Detect which cell encompasses the target text, then output its (X, Y) center coordinate. 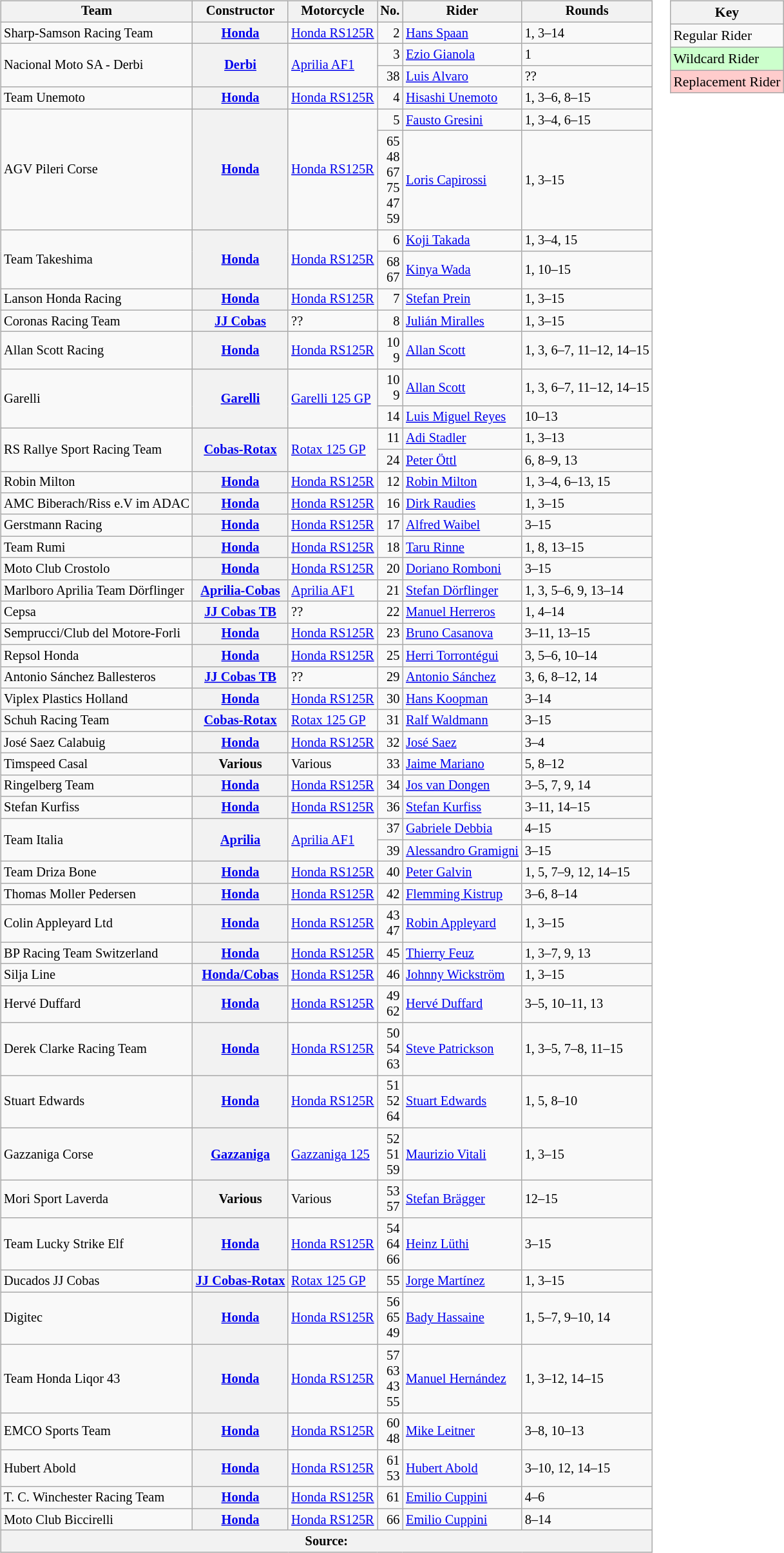
Luis Alvaro (463, 77)
BP Racing Team Switzerland (97, 953)
Jaime Mariano (463, 764)
3, 5–6, 10–14 (588, 655)
Julián Miralles (463, 321)
Ralf Waldmann (463, 720)
Ezio Gianola (463, 55)
1, 5–7, 9–10, 14 (588, 1318)
Timspeed Casal (97, 764)
Replacement Rider (727, 82)
654867754759 (390, 180)
3–11, 14–15 (588, 807)
Allan Scott Racing (97, 351)
57634355 (390, 1378)
36 (390, 807)
Stefan Brägger (463, 1199)
Gabriele Debbia (463, 829)
Herri Torrontégui (463, 655)
66 (390, 1519)
1, 3–4, 6–15 (588, 120)
31 (390, 720)
3–10, 12, 14–15 (588, 1469)
1, 10–15 (588, 270)
Digitec (97, 1318)
Adi Stadler (463, 439)
Rider (463, 12)
33 (390, 764)
3–11, 13–15 (588, 634)
Peter Öttl (463, 460)
1, 3–14 (588, 33)
Source: (326, 1541)
525159 (390, 1154)
4347 (390, 923)
4–15 (588, 829)
Regular Rider (727, 35)
32 (390, 742)
Loris Capirossi (463, 180)
1, 8, 13–15 (588, 547)
JJ Cobas (240, 321)
Team Takeshima (97, 259)
45 (390, 953)
Stefan Prein (463, 300)
23 (390, 634)
Alessandro Gramigni (463, 851)
Bruno Casanova (463, 634)
1, 3–6, 8–15 (588, 98)
Gazzaniga 125 (332, 1154)
40 (390, 873)
Robin Appleyard (463, 923)
Heinz Lüthi (463, 1244)
Semprucci/Club del Motore-Forli (97, 634)
Koji Takada (463, 240)
Team (97, 12)
Team Driza Bone (97, 873)
Moto Club Crostolo (97, 569)
Team Lucky Strike Elf (97, 1244)
Silja Line (97, 975)
20 (390, 569)
3–4 (588, 742)
Garelli 125 GP (332, 398)
21 (390, 590)
55 (390, 1281)
Team Rumi (97, 547)
14 (390, 417)
Thomas Moller Pedersen (97, 894)
Luis Miguel Reyes (463, 417)
Team Italia (97, 840)
Repsol Honda (97, 655)
Hisashi Unemoto (463, 98)
2 (390, 33)
5, 8–12 (588, 764)
61 (390, 1498)
Schuh Racing Team (97, 720)
1, 3, 5–6, 9, 13–14 (588, 590)
3–5, 7, 9, 14 (588, 786)
1, 5, 7–9, 12, 14–15 (588, 873)
30 (390, 699)
12 (390, 482)
Jos van Dongen (463, 786)
Ringelberg Team (97, 786)
5 (390, 120)
José Saez Calabuig (97, 742)
Alfred Waibel (463, 525)
Hans Koopman (463, 699)
39 (390, 851)
37 (390, 829)
4962 (390, 1004)
1, 3–4, 15 (588, 240)
6, 8–9, 13 (588, 460)
EMCO Sports Team (97, 1431)
Fausto Gresini (463, 120)
Constructor (240, 12)
4 (390, 98)
6048 (390, 1431)
515264 (390, 1102)
Moto Club Biccirelli (97, 1519)
1, 3–7, 9, 13 (588, 953)
Marlboro Aprilia Team Dörflinger (97, 590)
1, 3–13 (588, 439)
17 (390, 525)
3–5, 10–11, 13 (588, 1004)
Antonio Sánchez Ballesteros (97, 677)
3, 6, 8–12, 14 (588, 677)
Jorge Martínez (463, 1281)
Mike Leitner (463, 1431)
22 (390, 612)
1, 3–5, 7–8, 11–15 (588, 1049)
546466 (390, 1244)
1, 3–4, 6–13, 15 (588, 482)
Lanson Honda Racing (97, 300)
Flemming Kistrup (463, 894)
Key (727, 13)
Coronas Racing Team (97, 321)
Aprilia-Cobas (240, 590)
25 (390, 655)
Johnny Wickström (463, 975)
10–13 (588, 417)
4–6 (588, 1498)
3–14 (588, 699)
Steve Patrickson (463, 1049)
42 (390, 894)
6 (390, 240)
Kinya Wada (463, 270)
Sharp-Samson Racing Team (97, 33)
Honda/Cobas (240, 975)
Taru Rinne (463, 547)
Viplex Plastics Holland (97, 699)
Ducados JJ Cobas (97, 1281)
RS Rallye Sport Racing Team (97, 450)
Antonio Sánchez (463, 677)
Wildcard Rider (727, 59)
Manuel Herreros (463, 612)
1 (588, 55)
Derbi (240, 66)
Peter Galvin (463, 873)
Manuel Hernández (463, 1378)
Motorcycle (332, 12)
Nacional Moto SA - Derbi (97, 66)
Bady Hassaine (463, 1318)
Maurizio Vitali (463, 1154)
11 (390, 439)
Thierry Feuz (463, 953)
Gazzaniga Corse (97, 1154)
38 (390, 77)
Team Honda Liqor 43 (97, 1378)
6153 (390, 1469)
1, 5, 8–10 (588, 1102)
Gerstmann Racing (97, 525)
3–8, 10–13 (588, 1431)
46 (390, 975)
Hans Spaan (463, 33)
Doriano Romboni (463, 569)
3–6, 8–14 (588, 894)
T. C. Winchester Racing Team (97, 1498)
Dirk Raudies (463, 504)
8–14 (588, 1519)
JJ Cobas-Rotax (240, 1281)
AGV Pileri Corse (97, 169)
AMC Biberach/Riss e.V im ADAC (97, 504)
Aprilia (240, 840)
1, 4–14 (588, 612)
Rounds (588, 12)
José Saez (463, 742)
Mori Sport Laverda (97, 1199)
5357 (390, 1199)
Gazzaniga (240, 1154)
566549 (390, 1318)
Stefan Dörflinger (463, 590)
Cepsa (97, 612)
3 (390, 55)
29 (390, 677)
Colin Appleyard Ltd (97, 923)
No. (390, 12)
16 (390, 504)
Team Unemoto (97, 98)
8 (390, 321)
Derek Clarke Racing Team (97, 1049)
505463 (390, 1049)
7 (390, 300)
12–15 (588, 1199)
6867 (390, 270)
34 (390, 786)
18 (390, 547)
24 (390, 460)
1, 3–12, 14–15 (588, 1378)
